Detect which cell encompasses the target text, then output its (x, y) center coordinate. 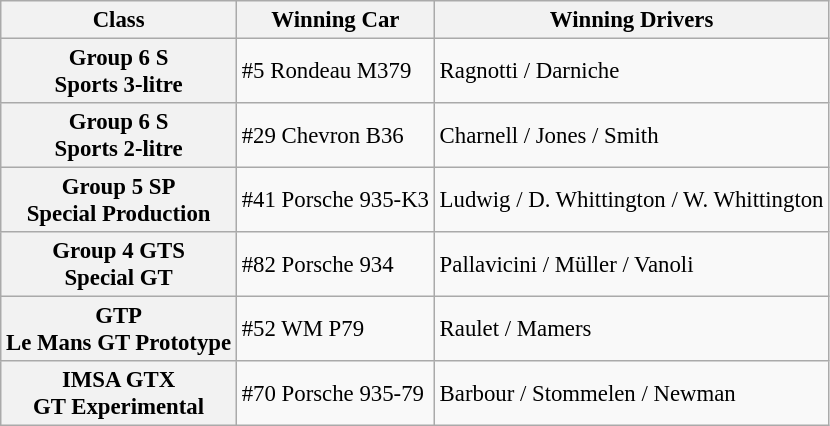
Ragnotti / Darniche (632, 72)
Group 4 GTS Special GT (119, 264)
#82 Porsche 934 (335, 264)
Charnell / Jones / Smith (632, 136)
#5 Rondeau M379 (335, 72)
Group 6 S Sports 2-litre (119, 136)
Ludwig / D. Whittington / W. Whittington (632, 200)
Winning Drivers (632, 20)
Group 5 SP Special Production (119, 200)
Raulet / Mamers (632, 330)
#52 WM P79 (335, 330)
Class (119, 20)
Group 6 S Sports 3-litre (119, 72)
#29 Chevron B36 (335, 136)
Pallavicini / Müller / Vanoli (632, 264)
GTP Le Mans GT Prototype (119, 330)
#41 Porsche 935-K3 (335, 200)
Winning Car (335, 20)
